Detect which cell encompasses the target text, then output its (x, y) center coordinate. 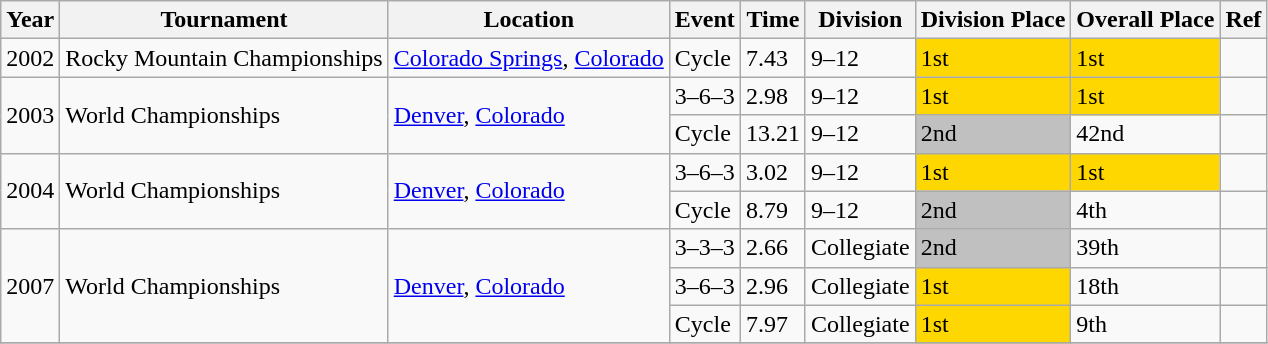
2.98 (772, 96)
Colorado Springs, Colorado (528, 58)
7.97 (772, 324)
18th (1146, 286)
Division (860, 20)
2004 (30, 191)
2003 (30, 115)
Event (704, 20)
9th (1146, 324)
Tournament (224, 20)
Year (30, 20)
Overall Place (1146, 20)
2007 (30, 286)
Rocky Mountain Championships (224, 58)
42nd (1146, 134)
3.02 (772, 172)
8.79 (772, 210)
7.43 (772, 58)
2.66 (772, 248)
Division Place (993, 20)
39th (1146, 248)
Location (528, 20)
Ref (1244, 20)
Time (772, 20)
3–3–3 (704, 248)
2.96 (772, 286)
13.21 (772, 134)
2002 (30, 58)
4th (1146, 210)
